Output the (X, Y) coordinate of the center of the cell containing the given text.  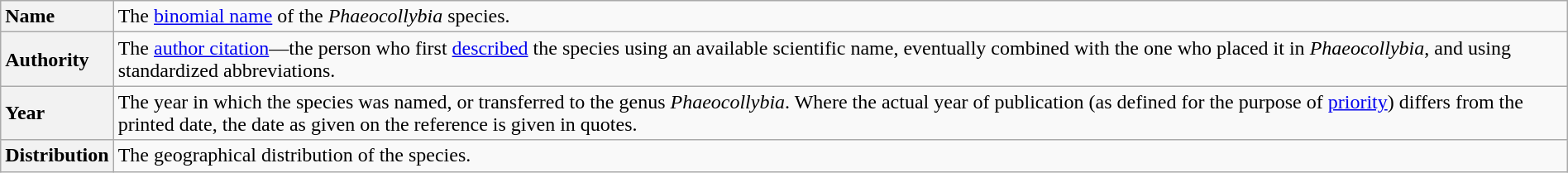
Name (57, 17)
The geographical distribution of the species. (840, 156)
The binomial name of the Phaeocollybia species. (840, 17)
Authority (57, 60)
Year (57, 113)
Distribution (57, 156)
